Locate the cell with the specified text and output its [x, y] center coordinate. 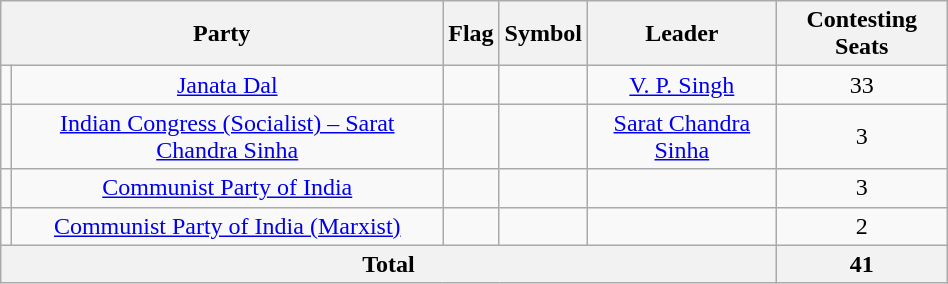
V. P. Singh [682, 85]
33 [862, 85]
Indian Congress (Socialist) – Sarat Chandra Sinha [228, 136]
Contesting Seats [862, 34]
Janata Dal [228, 85]
Symbol [543, 34]
2 [862, 226]
Total [388, 264]
Party [222, 34]
41 [862, 264]
Sarat Chandra Sinha [682, 136]
Communist Party of India (Marxist) [228, 226]
Flag [471, 34]
Communist Party of India [228, 188]
Leader [682, 34]
